From the cell containing the given text, extract its center point as (X, Y) coordinate. 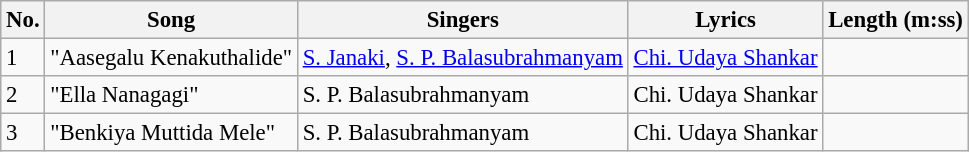
No. (23, 20)
Singers (462, 20)
"Benkiya Muttida Mele" (171, 133)
"Ella Nanagagi" (171, 95)
3 (23, 133)
2 (23, 95)
S. Janaki, S. P. Balasubrahmanyam (462, 58)
"Aasegalu Kenakuthalide" (171, 58)
Song (171, 20)
1 (23, 58)
Lyrics (726, 20)
Length (m:ss) (896, 20)
